From the cell containing the given text, extract its center point as (x, y) coordinate. 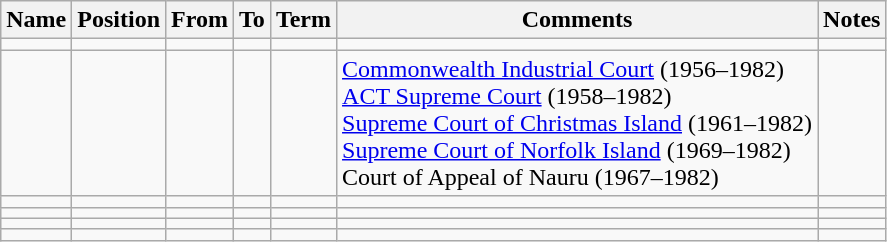
To (252, 20)
Comments (578, 20)
Name (36, 20)
Notes (852, 20)
Term (303, 20)
From (200, 20)
Position (119, 20)
